For the text-containing cell, return its midpoint in (x, y) coordinate format. 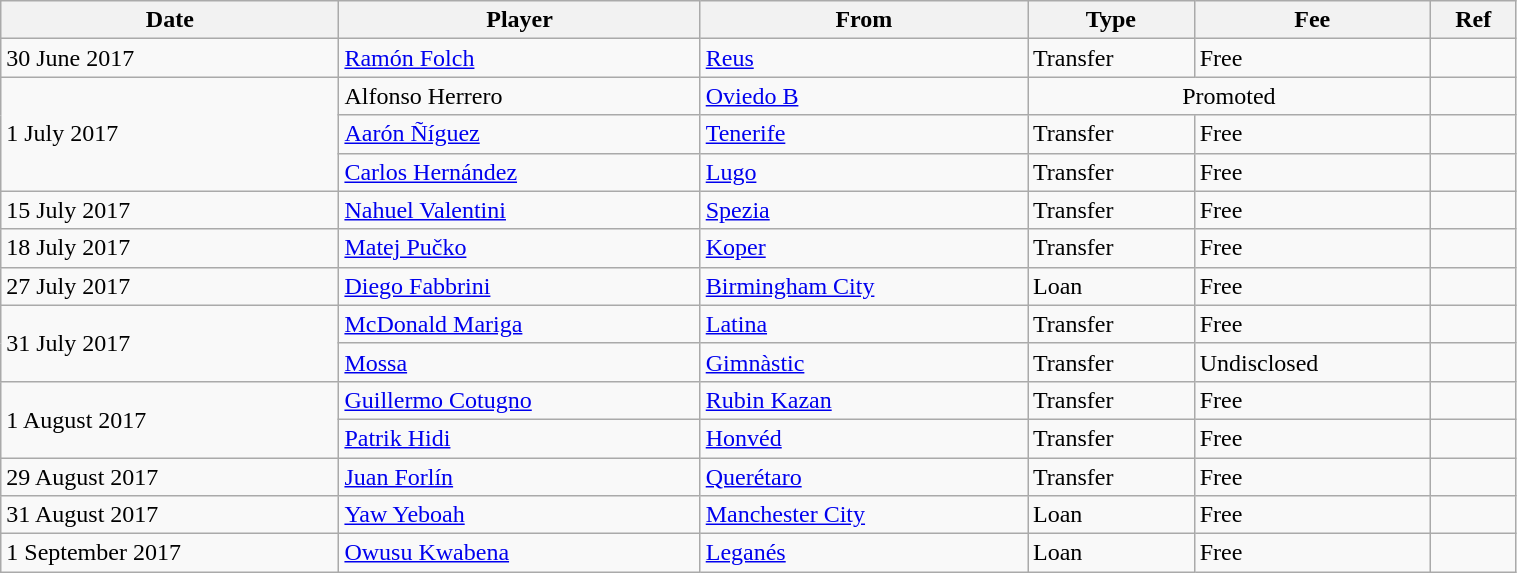
Leganés (864, 553)
Mossa (520, 362)
Guillermo Cotugno (520, 400)
Reus (864, 58)
15 July 2017 (170, 210)
McDonald Mariga (520, 324)
Date (170, 20)
Querétaro (864, 477)
31 July 2017 (170, 343)
1 July 2017 (170, 134)
30 June 2017 (170, 58)
Spezia (864, 210)
27 July 2017 (170, 286)
Koper (864, 248)
18 July 2017 (170, 248)
Tenerife (864, 134)
29 August 2017 (170, 477)
Carlos Hernández (520, 172)
Diego Fabbrini (520, 286)
Patrik Hidi (520, 438)
Oviedo B (864, 96)
Nahuel Valentini (520, 210)
Gimnàstic (864, 362)
Owusu Kwabena (520, 553)
Aarón Ñíguez (520, 134)
Latina (864, 324)
1 September 2017 (170, 553)
Alfonso Herrero (520, 96)
Undisclosed (1312, 362)
31 August 2017 (170, 515)
Player (520, 20)
Ramón Folch (520, 58)
Rubin Kazan (864, 400)
From (864, 20)
Lugo (864, 172)
Honvéd (864, 438)
Promoted (1230, 96)
Fee (1312, 20)
1 August 2017 (170, 419)
Birmingham City (864, 286)
Type (1112, 20)
Manchester City (864, 515)
Matej Pučko (520, 248)
Juan Forlín (520, 477)
Ref (1473, 20)
Yaw Yeboah (520, 515)
